Search for the cell housing the specified text and yield its (X, Y) center coordinate. 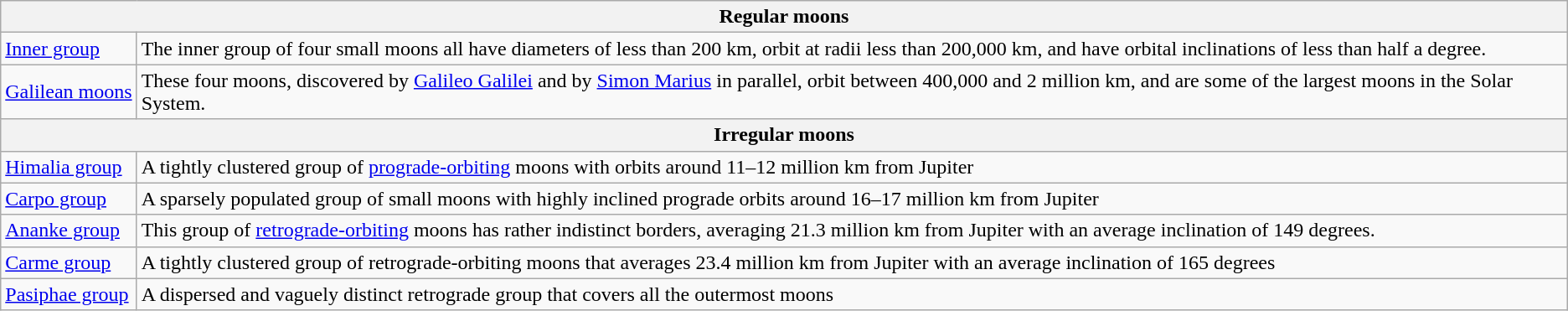
Regular moons (784, 17)
A dispersed and vaguely distinct retrograde group that covers all the outermost moons (852, 294)
Galilean moons (69, 92)
Irregular moons (784, 135)
Carpo group (69, 199)
Ananke group (69, 231)
Himalia group (69, 167)
Inner group (69, 49)
A tightly clustered group of prograde-orbiting moons with orbits around 11–12 million km from Jupiter (852, 167)
A sparsely populated group of small moons with highly inclined prograde orbits around 16–17 million km from Jupiter (852, 199)
Pasiphae group (69, 294)
Carme group (69, 262)
A tightly clustered group of retrograde-orbiting moons that averages 23.4 million km from Jupiter with an average inclination of 165 degrees (852, 262)
